Detect which cell encompasses the target text, then output its [X, Y] center coordinate. 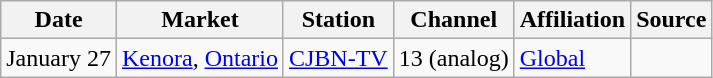
January 27 [59, 58]
Source [672, 20]
Market [200, 20]
Kenora, Ontario [200, 58]
Station [338, 20]
CJBN-TV [338, 58]
Affiliation [572, 20]
13 (analog) [454, 58]
Channel [454, 20]
Global [572, 58]
Date [59, 20]
